Provide the (X, Y) coordinate of the cell's center where the given text is located.  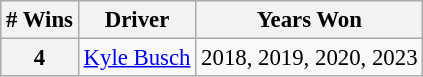
Years Won (310, 20)
Kyle Busch (137, 58)
Driver (137, 20)
2018, 2019, 2020, 2023 (310, 58)
# Wins (40, 20)
4 (40, 58)
